Extract the (X, Y) coordinate from the center of the cell holding the provided text.  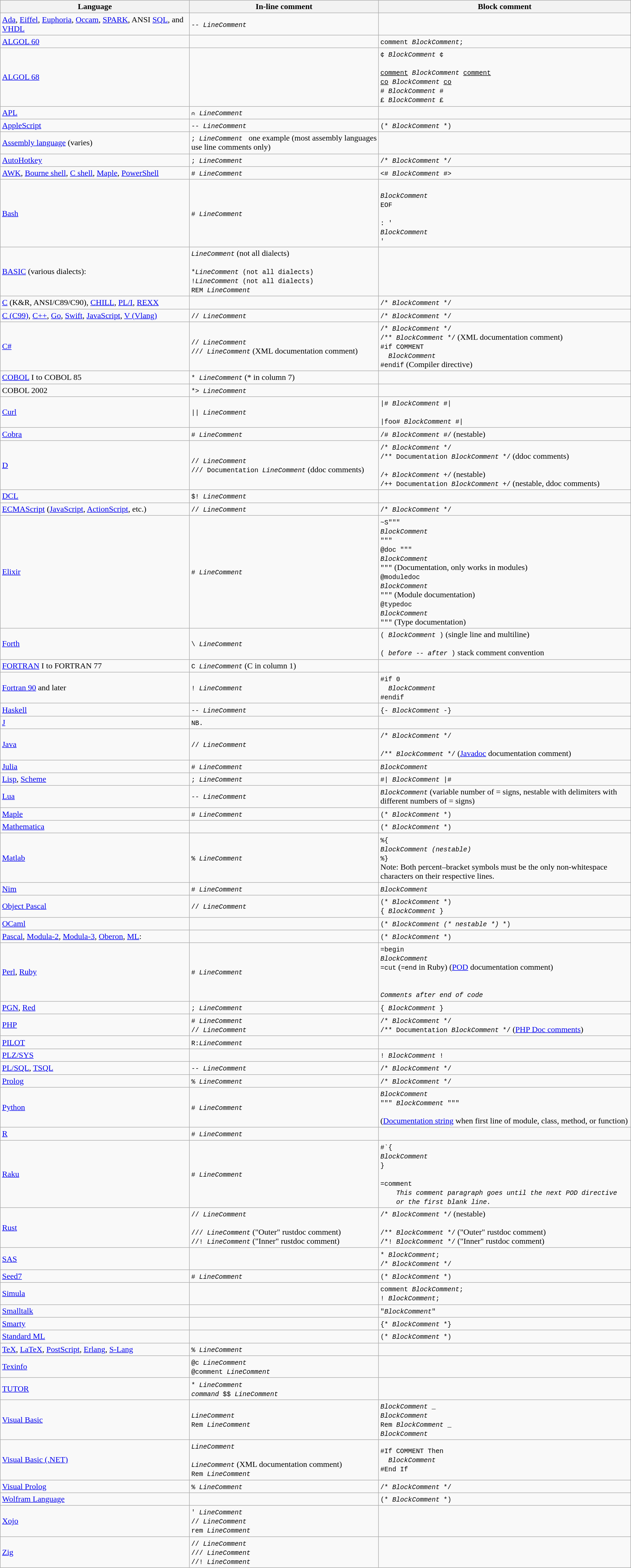
; LineComment one example (most assembly languages use line comments only) (284, 143)
=beginBlockComment=cut (=end in Ruby) (POD documentation comment)Comments after end of code (505, 972)
{* BlockComment *} (505, 1324)
AutoHotkey (95, 160)
Julia (95, 766)
// LineComment/// Documentation LineComment (ddoc comments) (284, 465)
Lua (95, 797)
AWK, Bourne shell, C shell, Maple, PowerShell (95, 173)
// LineComment/// LineComment//! LineComment (284, 1552)
C (K&R, ANSI/C89/C90), CHILL, PL/I, REXX (95, 302)
PHP (95, 1025)
Rust (95, 1228)
Visual Prolog (95, 1486)
BlockCommentEOF: 'BlockComment' (505, 213)
Ada, Eiffel, Euphoria, Occam, SPARK, ANSI SQL, and VHDL (95, 24)
! BlockComment ! (505, 1055)
FORTRAN I to FORTRAN 77 (95, 666)
@c LineComment@comment LineComment (284, 1366)
|| LineComment (284, 412)
Elixir (95, 572)
/* BlockComment */ (nestable)/** BlockComment */ ("Outer" rustdoc comment) /*! BlockComment */ ("Inner" rustdoc comment) (505, 1228)
LineComment (not all dialects)*LineComment (not all dialects) !LineComment (not all dialects) REM LineComment (284, 271)
APL (95, 113)
R (95, 1134)
COBOL 2002 (95, 390)
LineCommentRem LineComment (284, 1420)
#| BlockComment |# (505, 779)
*> LineComment (284, 390)
#if 0 BlockComment#endif (505, 688)
Visual Basic (95, 1420)
* BlockComment;/* BlockComment */ (505, 1259)
(* BlockComment (* nestable *) *) (505, 924)
BlockComment _BlockCommentRem BlockComment _BlockComment (505, 1420)
D (95, 465)
// LineComment/// LineComment (XML documentation comment) (284, 346)
Python (95, 1108)
Curl (95, 412)
#If COMMENT Then BlockComment#End If (505, 1459)
BASIC (various dialects): (95, 271)
Language (95, 7)
Visual Basic (.NET) (95, 1459)
Simula (95, 1294)
{ BlockComment } (505, 1007)
Nim (95, 889)
TeX, LaTeX, PostScript, Erlang, S-Lang (95, 1349)
* LineCommentcommand $$ LineComment (284, 1389)
NB. (284, 722)
Texinfo (95, 1366)
Maple (95, 814)
Matlab (95, 858)
{- BlockComment -} (505, 710)
DCL (95, 496)
LineComment LineComment (XML documentation comment) Rem LineComment (284, 1459)
ALGOL 60 (95, 41)
C# (95, 346)
Lisp, Scheme (95, 779)
Standard ML (95, 1336)
/* BlockComment *//** BlockComment */ (Javadoc documentation comment) (505, 744)
Haskell (95, 710)
/# BlockComment #/ (nestable) (505, 434)
Xojo (95, 1521)
// LineComment/// LineComment ("Outer" rustdoc comment) //! LineComment ("Inner" rustdoc comment) (284, 1228)
Prolog (95, 1081)
Cobra (95, 434)
OCaml (95, 924)
In-line comment (284, 7)
SAS (95, 1259)
comment BlockComment;! BlockComment; (505, 1294)
Fortran 90 and later (95, 688)
(* BlockComment *){ BlockComment } (505, 906)
' LineComment// LineCommentrem LineComment (284, 1521)
COBOL I to COBOL 85 (95, 378)
\ LineComment (284, 644)
Java (95, 744)
Mathematica (95, 827)
# LineComment// LineComment (284, 1025)
TUTOR (95, 1389)
Smalltalk (95, 1311)
Assembly language (varies) (95, 143)
* LineComment (* in column 7) (284, 378)
comment BlockComment; (505, 41)
Perl, Ruby (95, 972)
ECMAScript (JavaScript, ActionScript, etc.) (95, 509)
#`{BlockComment}=comment This comment paragraph goes until the next POD directive or the first blank line. (505, 1174)
PGN, Red (95, 1007)
Raku (95, 1174)
AppleScript (95, 125)
PL/SQL, TSQL (95, 1068)
ALGOL 68 (95, 77)
|# BlockComment #||foo# BlockComment #| (505, 412)
⍝ LineComment (284, 113)
"BlockComment" (505, 1311)
! LineComment (284, 688)
J (95, 722)
Wolfram Language (95, 1499)
( BlockComment ) (single line and multiline)( before -- after ) stack comment convention (505, 644)
Zig (95, 1552)
R:LineComment (284, 1042)
C (C99), C++, Go, Swift, JavaScript, V (Vlang) (95, 315)
%{BlockComment (nestable)%}Note: Both percent–bracket symbols must be the only non-whitespace characters on their respective lines. (505, 858)
Forth (95, 644)
Seed7 (95, 1276)
BlockComment""" BlockComment """(Documentation string when first line of module, class, method, or function) (505, 1108)
C LineComment (C in column 1) (284, 666)
Pascal, Modula-2, Modula-3, Oberon, ML: (95, 936)
/* BlockComment *//** Documentation BlockComment */ (PHP Doc comments) (505, 1025)
$! LineComment (284, 496)
¢ BlockComment ¢comment BlockComment comment co BlockComment co # BlockComment # £ BlockComment £ (505, 77)
PILOT (95, 1042)
PLZ/SYS (95, 1055)
<# BlockComment #> (505, 173)
Bash (95, 213)
Object Pascal (95, 906)
Smarty (95, 1324)
BlockComment (variable number of = signs, nestable with delimiters with different numbers of = signs) (505, 797)
Block comment (505, 7)
/* BlockComment *//** BlockComment */ (XML documentation comment)#if COMMENT BlockComment#endif (Compiler directive) (505, 346)
